Detect which cell encompasses the target text, then output its (X, Y) center coordinate. 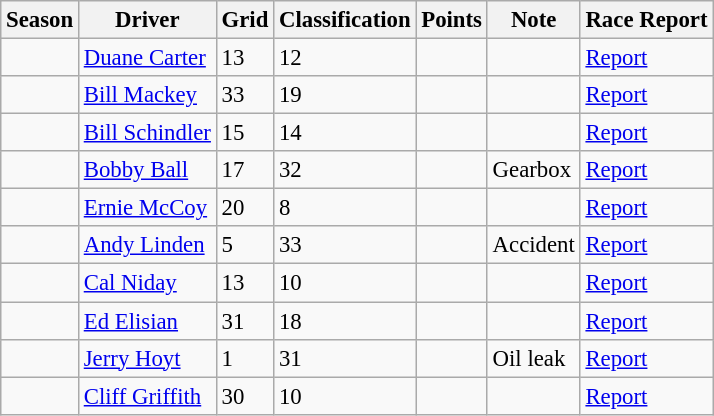
Season (40, 20)
Oil leak (534, 358)
17 (244, 170)
Bill Mackey (147, 95)
12 (345, 58)
30 (244, 396)
15 (244, 133)
Cliff Griffith (147, 396)
5 (244, 245)
Duane Carter (147, 58)
18 (345, 321)
Note (534, 20)
Grid (244, 20)
20 (244, 208)
19 (345, 95)
Ernie McCoy (147, 208)
Points (452, 20)
Accident (534, 245)
14 (345, 133)
Classification (345, 20)
Jerry Hoyt (147, 358)
32 (345, 170)
Gearbox (534, 170)
Race Report (646, 20)
8 (345, 208)
Bobby Ball (147, 170)
Andy Linden (147, 245)
Bill Schindler (147, 133)
1 (244, 358)
Ed Elisian (147, 321)
Cal Niday (147, 283)
Driver (147, 20)
